Locate the cell with the specified text and output its (x, y) center coordinate. 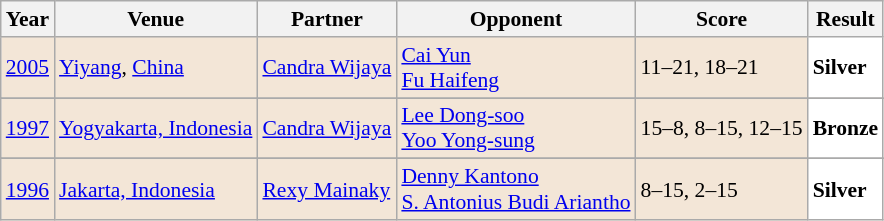
8–15, 2–15 (722, 190)
Opponent (516, 19)
Jakarta, Indonesia (156, 190)
Lee Dong-soo Yoo Yong-sung (516, 128)
Rexy Mainaky (326, 190)
Score (722, 19)
Year (28, 19)
1996 (28, 190)
Cai Yun Fu Haifeng (516, 68)
1997 (28, 128)
Yiyang, China (156, 68)
Yogyakarta, Indonesia (156, 128)
Venue (156, 19)
Result (846, 19)
11–21, 18–21 (722, 68)
Bronze (846, 128)
Partner (326, 19)
15–8, 8–15, 12–15 (722, 128)
2005 (28, 68)
Denny Kantono S. Antonius Budi Ariantho (516, 190)
